Locate the cell with the specified text and output its [X, Y] center coordinate. 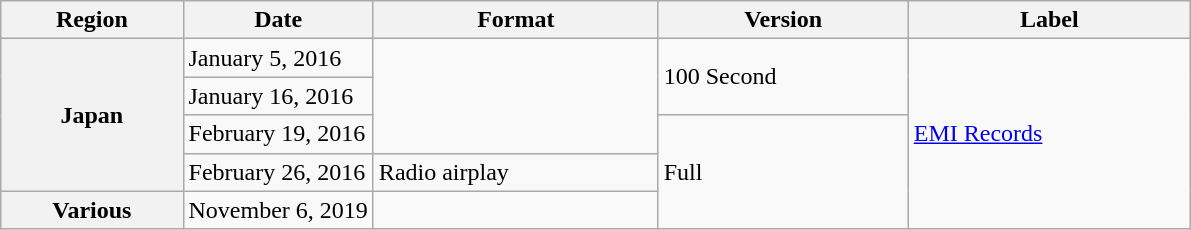
February 26, 2016 [278, 172]
EMI Records [1049, 134]
February 19, 2016 [278, 134]
Japan [92, 115]
Radio airplay [516, 172]
Label [1049, 20]
Region [92, 20]
January 16, 2016 [278, 96]
Date [278, 20]
100 Second [783, 77]
Format [516, 20]
November 6, 2019 [278, 210]
Various [92, 210]
Full [783, 172]
January 5, 2016 [278, 58]
Version [783, 20]
